Find where the given text appears and provide that cell's center as [X, Y] coordinate. 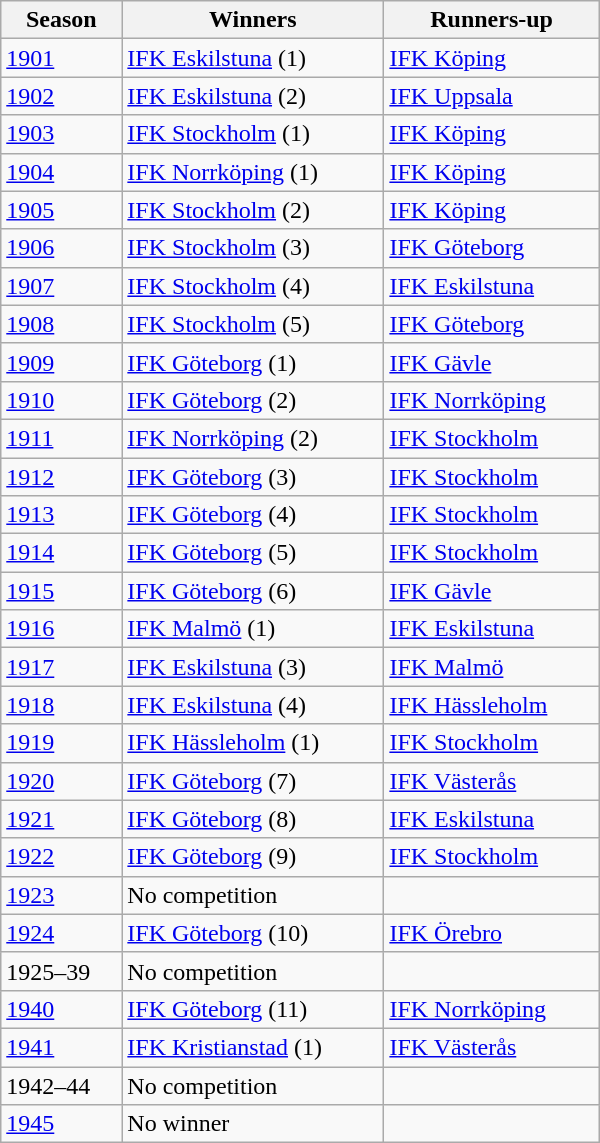
IFK Stockholm (1) [253, 134]
1915 [62, 591]
Season [62, 20]
1908 [62, 324]
1912 [62, 477]
1918 [62, 705]
IFK Göteborg (9) [253, 857]
1922 [62, 857]
1906 [62, 248]
IFK Kristianstad (1) [253, 1047]
1911 [62, 438]
IFK Malmö (1) [253, 629]
IFK Göteborg (11) [253, 1009]
No winner [253, 1124]
IFK Norrköping (2) [253, 438]
IFK Göteborg (10) [253, 933]
1921 [62, 819]
1903 [62, 134]
IFK Göteborg (2) [253, 400]
1924 [62, 933]
1910 [62, 400]
IFK Göteborg (3) [253, 477]
IFK Göteborg (6) [253, 591]
IFK Stockholm (2) [253, 210]
IFK Stockholm (3) [253, 248]
1901 [62, 58]
Winners [253, 20]
1942–44 [62, 1085]
1920 [62, 781]
1917 [62, 667]
IFK Hässleholm [492, 705]
IFK Eskilstuna (3) [253, 667]
1940 [62, 1009]
Runners-up [492, 20]
1902 [62, 96]
1905 [62, 210]
IFK Eskilstuna (2) [253, 96]
1941 [62, 1047]
1913 [62, 515]
IFK Göteborg (5) [253, 553]
IFK Göteborg (1) [253, 362]
1914 [62, 553]
IFK Eskilstuna (4) [253, 705]
IFK Norrköping (1) [253, 172]
IFK Örebro [492, 933]
IFK Stockholm (5) [253, 324]
IFK Hässleholm (1) [253, 743]
IFK Malmö [492, 667]
1904 [62, 172]
IFK Göteborg (4) [253, 515]
IFK Göteborg (7) [253, 781]
1923 [62, 895]
1916 [62, 629]
IFK Göteborg (8) [253, 819]
IFK Eskilstuna (1) [253, 58]
1945 [62, 1124]
IFK Uppsala [492, 96]
1925–39 [62, 971]
IFK Stockholm (4) [253, 286]
1907 [62, 286]
1909 [62, 362]
1919 [62, 743]
